Locate the cell with the specified text and output its [X, Y] center coordinate. 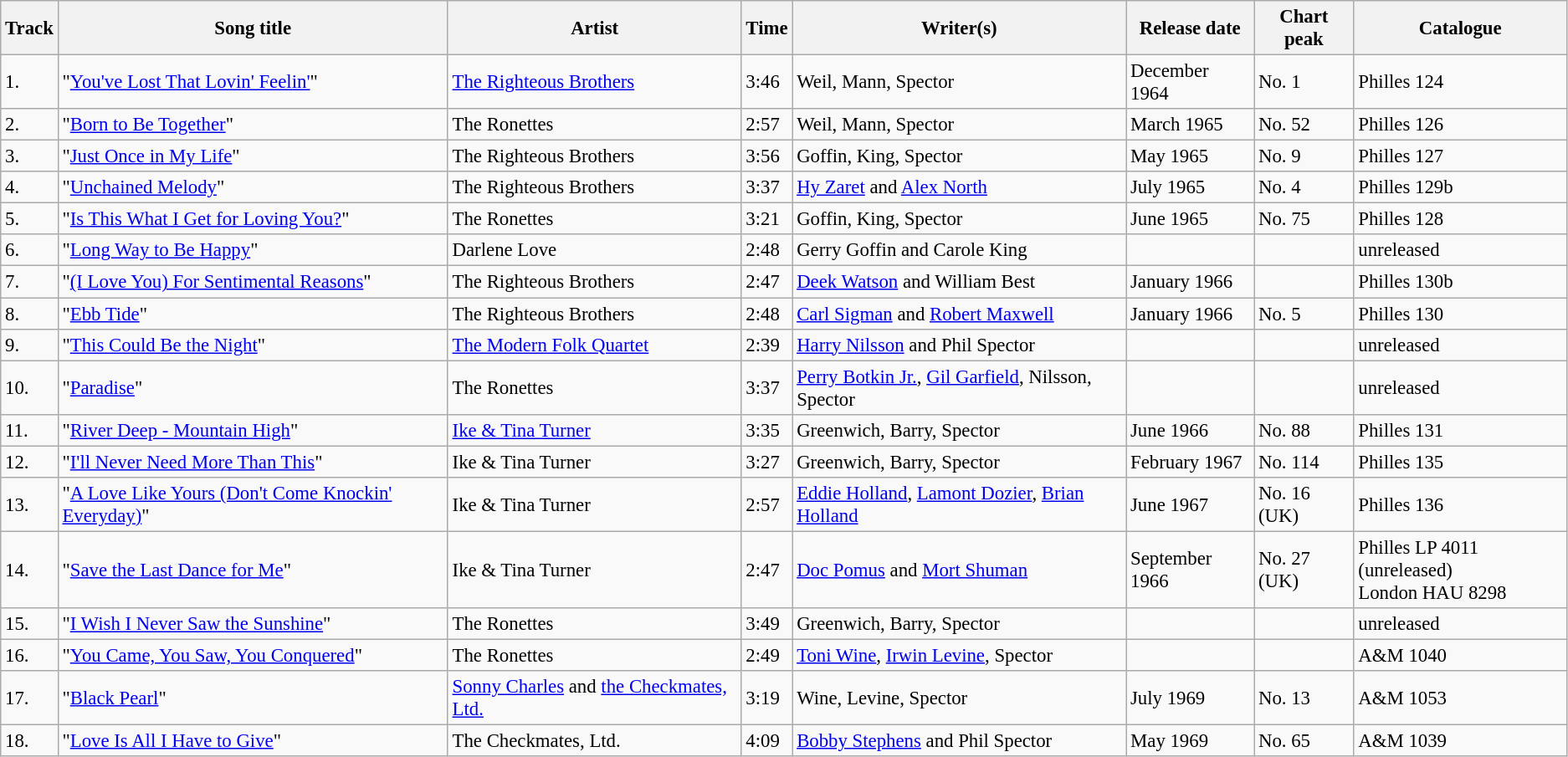
16. [29, 655]
The Checkmates, Ltd. [594, 741]
The Modern Folk Quartet [594, 345]
No. 16 (UK) [1304, 505]
3:27 [766, 462]
"Born to Be Together" [253, 125]
17. [29, 698]
Harry Nilsson and Phil Spector [959, 345]
9. [29, 345]
6. [29, 250]
Song title [253, 28]
1. [29, 82]
Release date [1190, 28]
3:35 [766, 430]
No. 65 [1304, 741]
No. 52 [1304, 125]
3:19 [766, 698]
3:46 [766, 82]
May 1965 [1190, 156]
14. [29, 570]
3. [29, 156]
Hy Zaret and Alex North [959, 187]
"You Came, You Saw, You Conquered" [253, 655]
Philles 129b [1460, 187]
"Is This What I Get for Loving You?" [253, 219]
"(I Love You) For Sentimental Reasons" [253, 282]
Doc Pomus and Mort Shuman [959, 570]
12. [29, 462]
Philles LP 4011 (unreleased)London HAU 8298 [1460, 570]
"Ebb Tide" [253, 314]
Darlene Love [594, 250]
Philles 126 [1460, 125]
Gerry Goffin and Carole King [959, 250]
No. 9 [1304, 156]
Writer(s) [959, 28]
15. [29, 624]
"River Deep - Mountain High" [253, 430]
3:21 [766, 219]
2:49 [766, 655]
"Black Pearl" [253, 698]
"Paradise" [253, 388]
May 1969 [1190, 741]
No. 5 [1304, 314]
Track [29, 28]
13. [29, 505]
A&M 1040 [1460, 655]
"Just Once in My Life" [253, 156]
7. [29, 282]
"I Wish I Never Saw the Sunshine" [253, 624]
Philles 128 [1460, 219]
A&M 1039 [1460, 741]
Time [766, 28]
A&M 1053 [1460, 698]
Eddie Holland, Lamont Dozier, Brian Holland [959, 505]
June 1965 [1190, 219]
Philles 131 [1460, 430]
"I'll Never Need More Than This" [253, 462]
Philles 127 [1460, 156]
"This Could Be the Night" [253, 345]
September 1966 [1190, 570]
Catalogue [1460, 28]
Philles 130 [1460, 314]
"Love Is All I Have to Give" [253, 741]
No. 114 [1304, 462]
"Save the Last Dance for Me" [253, 570]
July 1969 [1190, 698]
February 1967 [1190, 462]
Carl Sigman and Robert Maxwell [959, 314]
18. [29, 741]
Deek Watson and William Best [959, 282]
3:49 [766, 624]
4:09 [766, 741]
4. [29, 187]
June 1966 [1190, 430]
2:39 [766, 345]
Philles 136 [1460, 505]
No. 75 [1304, 219]
3:56 [766, 156]
No. 27 (UK) [1304, 570]
July 1965 [1190, 187]
Philles 135 [1460, 462]
5. [29, 219]
No. 13 [1304, 698]
"You've Lost That Lovin' Feelin'" [253, 82]
Artist [594, 28]
March 1965 [1190, 125]
"Unchained Melody" [253, 187]
10. [29, 388]
Chart peak [1304, 28]
8. [29, 314]
December 1964 [1190, 82]
Sonny Charles and the Checkmates, Ltd. [594, 698]
June 1967 [1190, 505]
Perry Botkin Jr., Gil Garfield, Nilsson, Spector [959, 388]
"Long Way to Be Happy" [253, 250]
11. [29, 430]
"A Love Like Yours (Don't Come Knockin' Everyday)" [253, 505]
Philles 124 [1460, 82]
2. [29, 125]
No. 4 [1304, 187]
Wine, Levine, Spector [959, 698]
Bobby Stephens and Phil Spector [959, 741]
Toni Wine, Irwin Levine, Spector [959, 655]
No. 1 [1304, 82]
Philles 130b [1460, 282]
No. 88 [1304, 430]
